Scan for the cell matching the given text and deliver its [X, Y] coordinate at center. 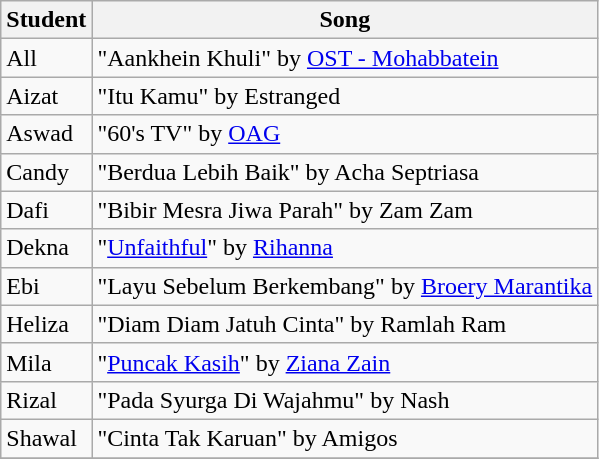
Aizat [46, 96]
Ebi [46, 286]
"Aankhein Khuli" by OST - Mohabbatein [345, 58]
"Pada Syurga Di Wajahmu" by Nash [345, 400]
Student [46, 20]
"60's TV" by OAG [345, 134]
Rizal [46, 400]
"Unfaithful" by Rihanna [345, 248]
Mila [46, 362]
"Itu Kamu" by Estranged [345, 96]
"Layu Sebelum Berkembang" by Broery Marantika [345, 286]
"Cinta Tak Karuan" by Amigos [345, 438]
Candy [46, 172]
Aswad [46, 134]
"Puncak Kasih" by Ziana Zain [345, 362]
Heliza [46, 324]
"Berdua Lebih Baik" by Acha Septriasa [345, 172]
Dafi [46, 210]
Shawal [46, 438]
"Bibir Mesra Jiwa Parah" by Zam Zam [345, 210]
All [46, 58]
Dekna [46, 248]
"Diam Diam Jatuh Cinta" by Ramlah Ram [345, 324]
Song [345, 20]
